Extract the (x, y) coordinate from the center of the cell holding the provided text.  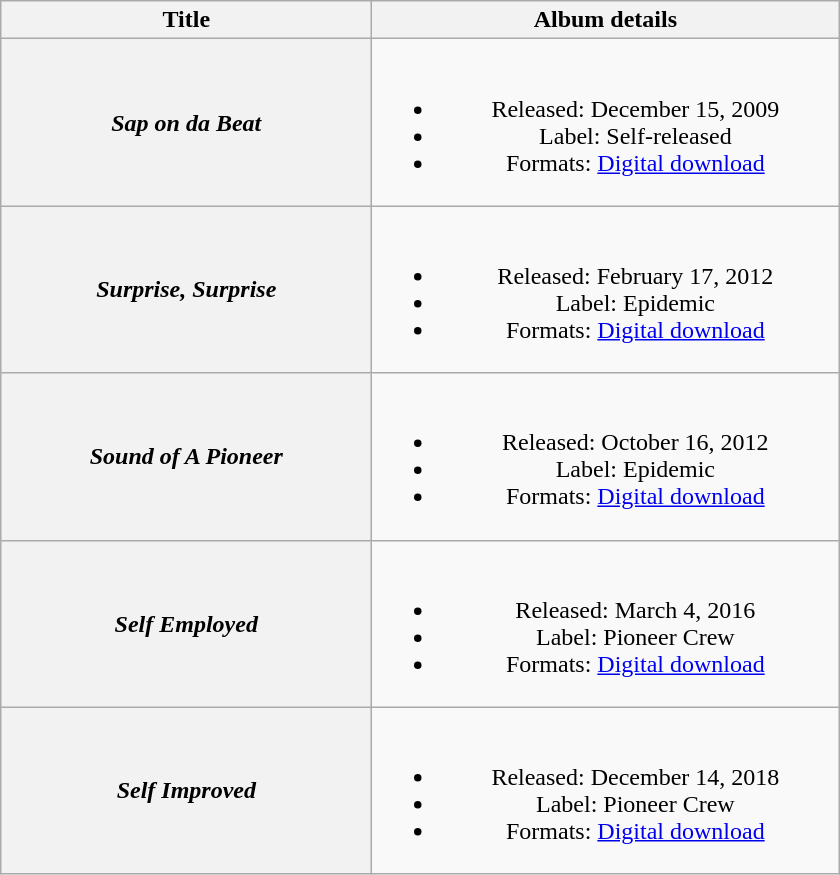
Self Improved (186, 790)
Released: December 15, 2009Label: Self-releasedFormats: Digital download (606, 122)
Title (186, 20)
Released: February 17, 2012Label: EpidemicFormats: Digital download (606, 290)
Surprise, Surprise (186, 290)
Self Employed (186, 624)
Sap on da Beat (186, 122)
Sound of A Pioneer (186, 456)
Released: December 14, 2018Label: Pioneer CrewFormats: Digital download (606, 790)
Released: October 16, 2012Label: EpidemicFormats: Digital download (606, 456)
Released: March 4, 2016Label: Pioneer CrewFormats: Digital download (606, 624)
Album details (606, 20)
